Scan for the cell matching the given text and deliver its (X, Y) coordinate at center. 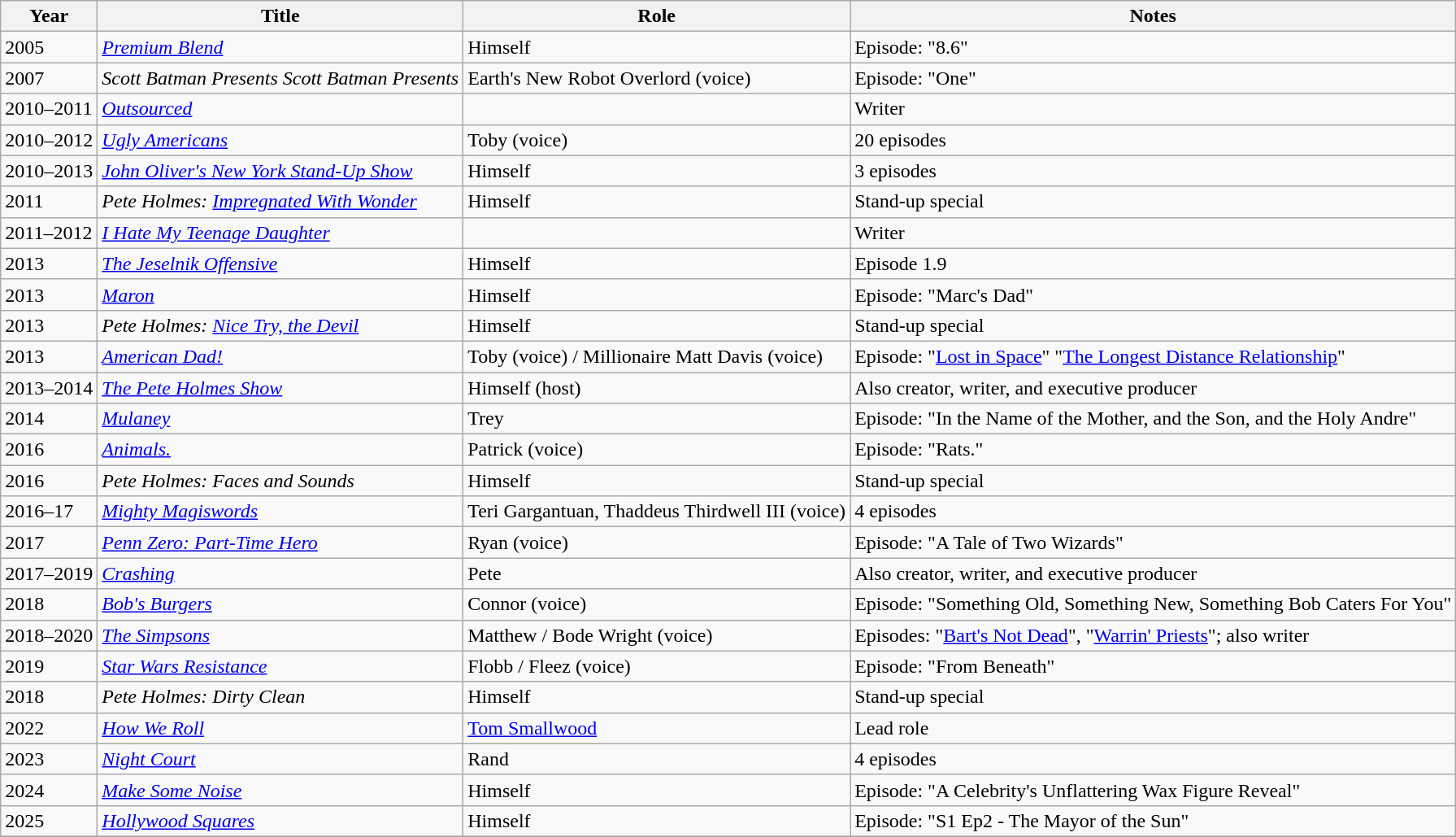
2016–17 (49, 512)
Hollywood Squares (280, 821)
Mulaney (280, 419)
Episode: "A Tale of Two Wizards" (1153, 543)
Episode: "Marc's Dad" (1153, 294)
Penn Zero: Part-Time Hero (280, 543)
Connor (voice) (657, 604)
American Dad! (280, 356)
2010–2013 (49, 171)
2010–2012 (49, 140)
Year (49, 16)
Pete Holmes: Nice Try, the Devil (280, 325)
Episodes: "Bart's Not Dead", "Warrin' Priests"; also writer (1153, 635)
2024 (49, 790)
Episode: "One" (1153, 78)
2022 (49, 728)
Role (657, 16)
20 episodes (1153, 140)
Premium Blend (280, 47)
Make Some Noise (280, 790)
Notes (1153, 16)
2013–2014 (49, 388)
Pete (657, 573)
2005 (49, 47)
Episode: "Lost in Space" "The Longest Distance Relationship" (1153, 356)
Episode: "S1 Ep2 - The Mayor of the Sun" (1153, 821)
Tom Smallwood (657, 728)
2023 (49, 759)
The Pete Holmes Show (280, 388)
2019 (49, 666)
Episode: "Rats." (1153, 450)
Earth's New Robot Overlord (voice) (657, 78)
2011–2012 (49, 233)
John Oliver's New York Stand-Up Show (280, 171)
How We Roll (280, 728)
2017 (49, 543)
The Simpsons (280, 635)
Episode 1.9 (1153, 264)
Patrick (voice) (657, 450)
The Jeselnik Offensive (280, 264)
Pete Holmes: Impregnated With Wonder (280, 202)
Rand (657, 759)
Title (280, 16)
Toby (voice) / Millionaire Matt Davis (voice) (657, 356)
Lead role (1153, 728)
Teri Gargantuan, Thaddeus Thirdwell III (voice) (657, 512)
Mighty Magiswords (280, 512)
2025 (49, 821)
Matthew / Bode Wright (voice) (657, 635)
Himself (host) (657, 388)
2018–2020 (49, 635)
Bob's Burgers (280, 604)
2014 (49, 419)
Episode: "8.6" (1153, 47)
2010–2011 (49, 109)
Crashing (280, 573)
Ryan (voice) (657, 543)
Episode: "A Celebrity's Unflattering Wax Figure Reveal" (1153, 790)
Pete Holmes: Faces and Sounds (280, 481)
Animals. (280, 450)
Toby (voice) (657, 140)
Night Court (280, 759)
I Hate My Teenage Daughter (280, 233)
2017–2019 (49, 573)
Episode: "From Beneath" (1153, 666)
Star Wars Resistance (280, 666)
Pete Holmes: Dirty Clean (280, 697)
Outsourced (280, 109)
Maron (280, 294)
2007 (49, 78)
2011 (49, 202)
3 episodes (1153, 171)
Episode: "In the Name of the Mother, and the Son, and the Holy Andre" (1153, 419)
Episode: "Something Old, Something New, Something Bob Caters For You" (1153, 604)
Scott Batman Presents Scott Batman Presents (280, 78)
Ugly Americans (280, 140)
Flobb / Fleez (voice) (657, 666)
Trey (657, 419)
